Capture the cell that displays the provided text and extract its [X, Y] central coordinate. 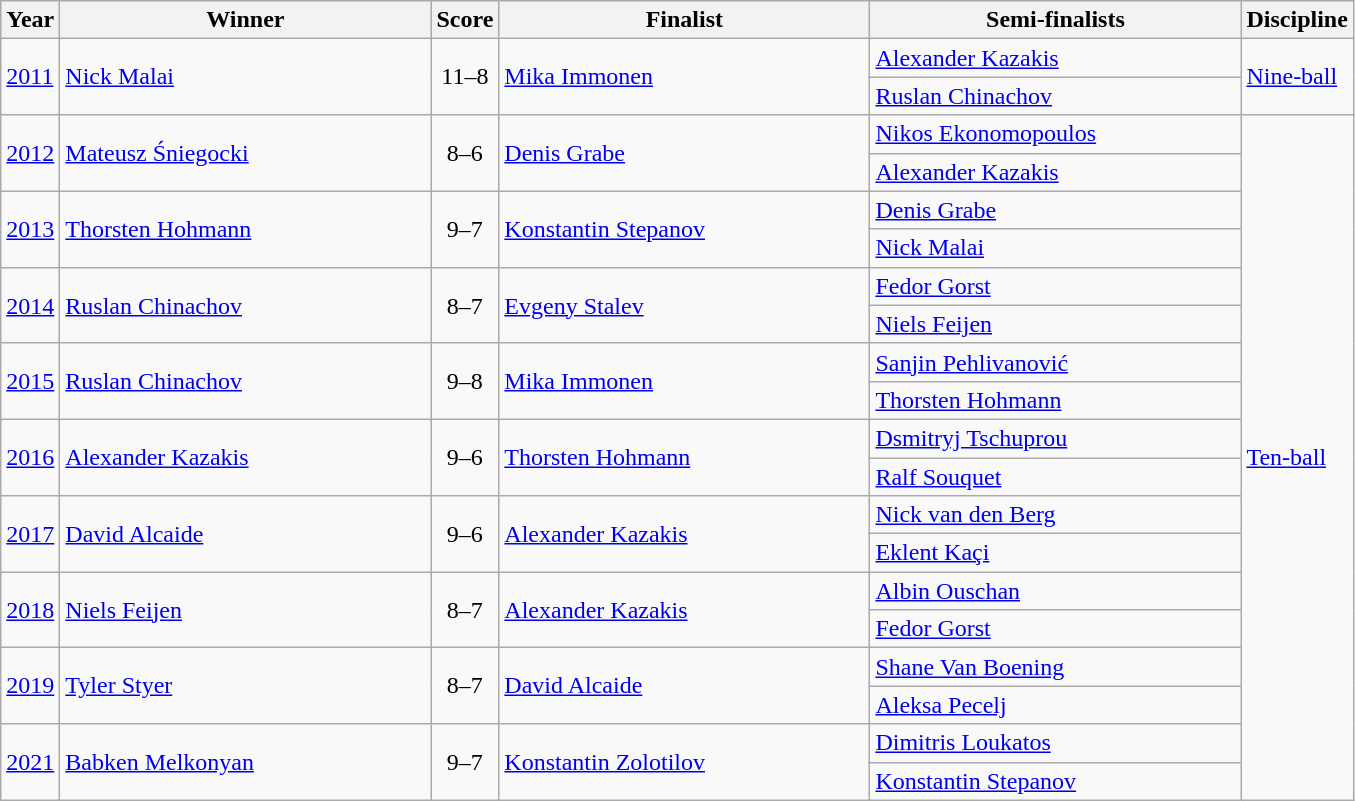
2018 [30, 610]
2015 [30, 381]
Konstantin Zolotilov [684, 762]
Albin Ouschan [1056, 591]
Shane Van Boening [1056, 667]
2012 [30, 153]
Year [30, 20]
Sanjin Pehlivanović [1056, 362]
2014 [30, 305]
Evgeny Stalev [684, 305]
2017 [30, 534]
Nick van den Berg [1056, 515]
Dimitris Loukatos [1056, 743]
2013 [30, 229]
8–6 [465, 153]
Finalist [684, 20]
Nine-ball [1297, 77]
Dsmitryj Tschuprou [1056, 438]
2011 [30, 77]
Babken Melkonyan [246, 762]
Aleksa Pecelj [1056, 705]
Discipline [1297, 20]
Score [465, 20]
Ralf Souquet [1056, 477]
9–8 [465, 381]
2019 [30, 686]
Nikos Ekonomopoulos [1056, 134]
Eklent Kaçi [1056, 553]
Ten-ball [1297, 458]
2021 [30, 762]
11–8 [465, 77]
Winner [246, 20]
Semi-finalists [1056, 20]
Mateusz Śniegocki [246, 153]
2016 [30, 457]
Tyler Styer [246, 686]
